Scan for the cell matching the given text and deliver its [X, Y] coordinate at center. 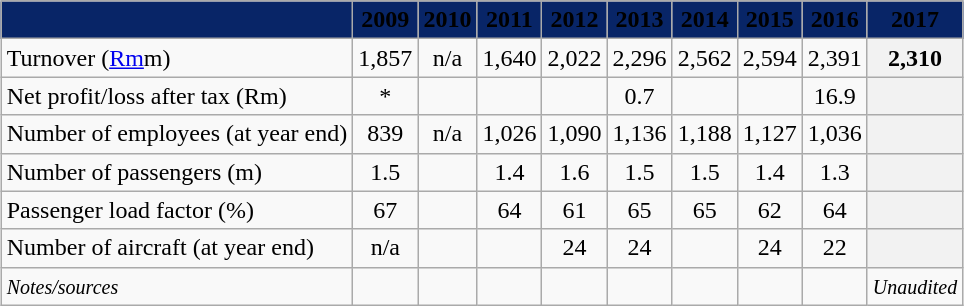
2,310 [914, 58]
839 [386, 134]
2016 [834, 20]
0.7 [640, 96]
62 [770, 210]
Number of aircraft (at year end) [177, 248]
2009 [386, 20]
1,026 [510, 134]
2014 [704, 20]
22 [834, 248]
2017 [914, 20]
1.6 [574, 172]
1.3 [834, 172]
2015 [770, 20]
1,036 [834, 134]
Passenger load factor (%) [177, 210]
Notes/sources [177, 286]
Turnover (Rmm) [177, 58]
1,127 [770, 134]
2013 [640, 20]
2,296 [640, 58]
2011 [510, 20]
1,640 [510, 58]
1,188 [704, 134]
2,022 [574, 58]
2010 [448, 20]
1,136 [640, 134]
Unaudited [914, 286]
1,857 [386, 58]
2012 [574, 20]
1,090 [574, 134]
2,594 [770, 58]
Net profit/loss after tax (Rm) [177, 96]
Number of passengers (m) [177, 172]
67 [386, 210]
* [386, 96]
61 [574, 210]
2,562 [704, 58]
16.9 [834, 96]
Number of employees (at year end) [177, 134]
2,391 [834, 58]
